Identify which cell holds the provided text, then report its [x, y] central coordinate. 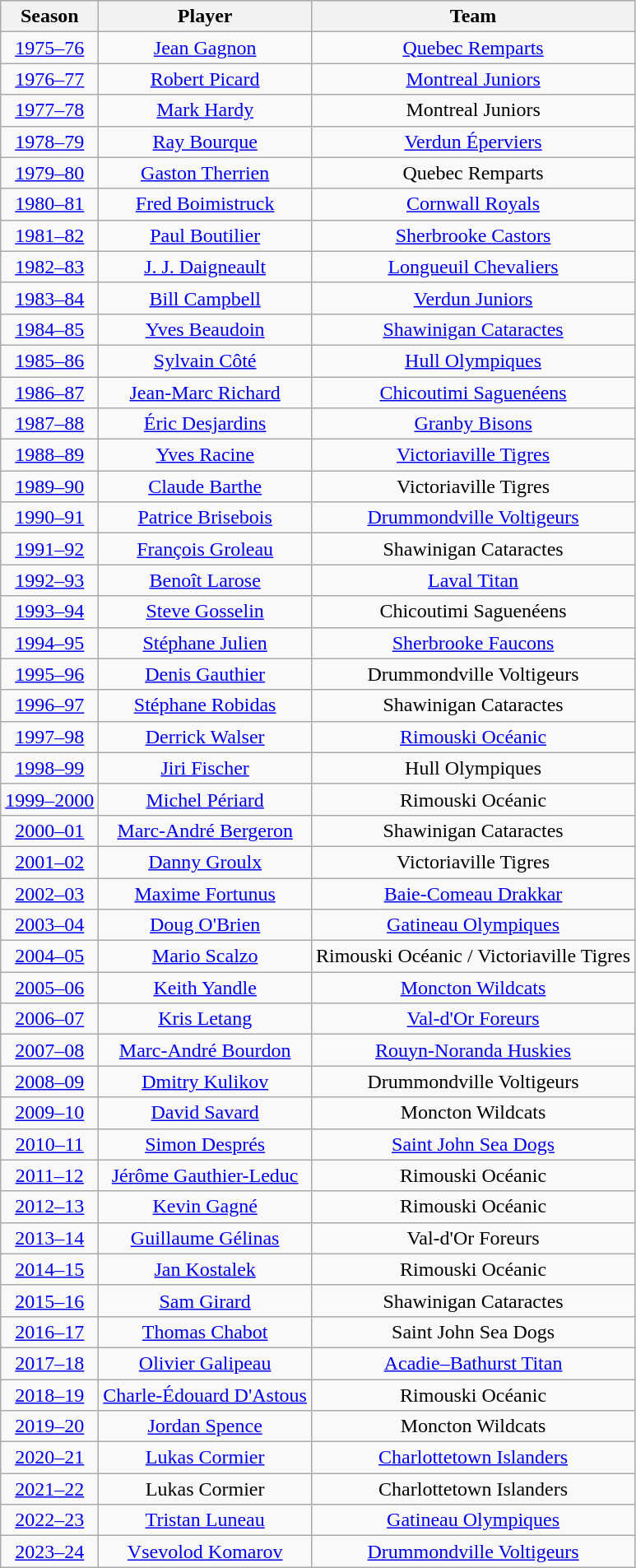
Ray Bourque [206, 142]
2012–13 [49, 1207]
Jiri Fischer [206, 768]
Denis Gauthier [206, 674]
1989–90 [49, 486]
2001–02 [49, 862]
1979–80 [49, 173]
2017–18 [49, 1363]
Kevin Gagné [206, 1207]
1996–97 [49, 705]
2019–20 [49, 1426]
Mark Hardy [206, 110]
1990–91 [49, 518]
1984–85 [49, 329]
Jean-Marc Richard [206, 393]
Stéphane Julien [206, 643]
1991–92 [49, 549]
1982–83 [49, 267]
1975–76 [49, 48]
Verdun Éperviers [472, 142]
Sherbrooke Faucons [472, 643]
Yves Racine [206, 455]
Jan Kostalek [206, 1269]
Verdun Juniors [472, 298]
2015–16 [49, 1300]
Bill Campbell [206, 298]
Vsevolod Komarov [206, 1552]
Benoît Larose [206, 580]
1986–87 [49, 393]
1981–82 [49, 235]
Jérôme Gauthier-Leduc [206, 1175]
2008–09 [49, 1082]
Patrice Brisebois [206, 518]
Marc-André Bourdon [206, 1050]
1998–99 [49, 768]
1978–79 [49, 142]
Éric Desjardins [206, 424]
2000–01 [49, 831]
Paul Boutilier [206, 235]
2020–21 [49, 1458]
Yves Beaudoin [206, 329]
Keith Yandle [206, 988]
1993–94 [49, 612]
Acadie–Bathurst Titan [472, 1363]
Mario Scalzo [206, 956]
Marc-André Bergeron [206, 831]
Sherbrooke Castors [472, 235]
1983–84 [49, 298]
2010–11 [49, 1144]
Gaston Therrien [206, 173]
Danny Groulx [206, 862]
Robert Picard [206, 79]
Fred Boimistruck [206, 204]
1980–81 [49, 204]
Season [49, 16]
1995–96 [49, 674]
David Savard [206, 1113]
2023–24 [49, 1552]
Thomas Chabot [206, 1332]
Sam Girard [206, 1300]
Dmitry Kulikov [206, 1082]
2016–17 [49, 1332]
Tristan Luneau [206, 1520]
François Groleau [206, 549]
1987–88 [49, 424]
J. J. Daigneault [206, 267]
2013–14 [49, 1238]
1988–89 [49, 455]
Simon Després [206, 1144]
Sylvain Côté [206, 361]
Michel Périard [206, 799]
1994–95 [49, 643]
Baie-Comeau Drakkar [472, 893]
1999–2000 [49, 799]
1976–77 [49, 79]
Player [206, 16]
Stéphane Robidas [206, 705]
2007–08 [49, 1050]
2011–12 [49, 1175]
2018–19 [49, 1395]
Cornwall Royals [472, 204]
Charle-Édouard D'Astous [206, 1395]
2002–03 [49, 893]
Steve Gosselin [206, 612]
Maxime Fortunus [206, 893]
Doug O'Brien [206, 925]
1977–78 [49, 110]
1992–93 [49, 580]
Jordan Spence [206, 1426]
Claude Barthe [206, 486]
Guillaume Gélinas [206, 1238]
2004–05 [49, 956]
Jean Gagnon [206, 48]
2005–06 [49, 988]
2006–07 [49, 1019]
Laval Titan [472, 580]
2014–15 [49, 1269]
Team [472, 16]
1985–86 [49, 361]
Rouyn-Noranda Huskies [472, 1050]
2022–23 [49, 1520]
2009–10 [49, 1113]
Kris Letang [206, 1019]
Rimouski Océanic / Victoriaville Tigres [472, 956]
2003–04 [49, 925]
1997–98 [49, 737]
2021–22 [49, 1489]
Derrick Walser [206, 737]
Granby Bisons [472, 424]
Olivier Galipeau [206, 1363]
Longueuil Chevaliers [472, 267]
